Detect which cell encompasses the target text, then output its (X, Y) center coordinate. 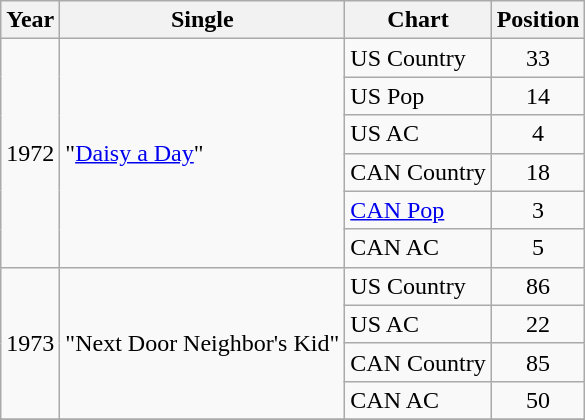
3 (538, 210)
85 (538, 362)
33 (538, 58)
US Pop (418, 96)
50 (538, 400)
"Daisy a Day" (202, 153)
Single (202, 20)
5 (538, 248)
Chart (418, 20)
1973 (30, 343)
4 (538, 134)
CAN Pop (418, 210)
86 (538, 286)
"Next Door Neighbor's Kid" (202, 343)
1972 (30, 153)
18 (538, 172)
Year (30, 20)
14 (538, 96)
22 (538, 324)
Position (538, 20)
